Return (x, y) of the center of cell containing provided text 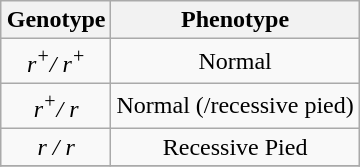
r+/ r (56, 106)
Phenotype (235, 20)
Recessive Pied (235, 147)
Normal (/recessive pied) (235, 106)
Normal (235, 62)
r+/ r+ (56, 62)
r / r (56, 147)
Genotype (56, 20)
